Locate the cell with the specified text and output its (X, Y) center coordinate. 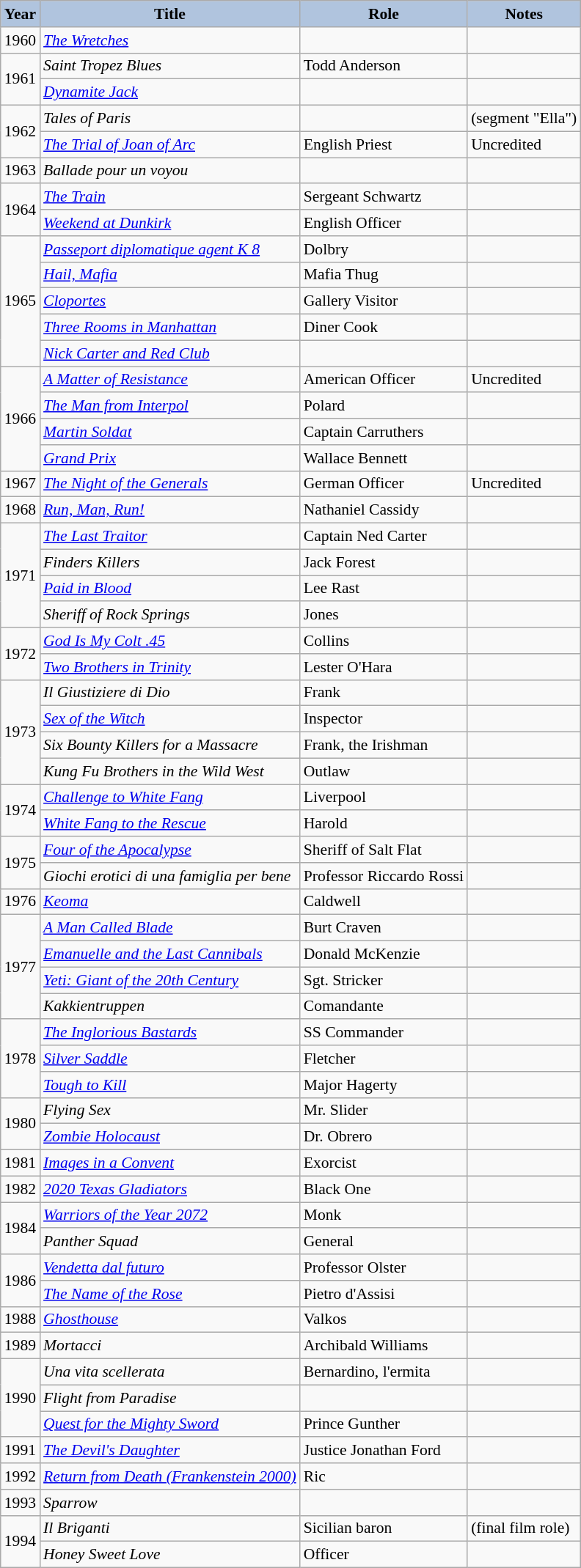
1975 (21, 862)
English Officer (384, 223)
1986 (21, 1280)
1988 (21, 1319)
1966 (21, 419)
Kakkientruppen (170, 1006)
Cloportes (170, 301)
2020 Texas Gladiators (170, 1189)
1982 (21, 1189)
1990 (21, 1399)
Liverpool (384, 798)
Frank (384, 693)
1992 (21, 1476)
(final film role) (524, 1528)
Dolbry (384, 249)
Inspector (384, 719)
Archibald Williams (384, 1346)
1963 (21, 171)
Professor Riccardo Rossi (384, 876)
Jack Forest (384, 562)
English Priest (384, 144)
Black One (384, 1189)
Two Brothers in Trinity (170, 667)
1974 (21, 811)
Weekend at Dunkirk (170, 223)
Tales of Paris (170, 119)
Lee Rast (384, 589)
Passeport diplomatique agent K 8 (170, 249)
Nick Carter and Red Club (170, 353)
Caldwell (384, 902)
1968 (21, 510)
Sheriff of Rock Springs (170, 615)
Captain Carruthers (384, 432)
The Train (170, 197)
God Is My Colt .45 (170, 641)
Martin Soldat (170, 432)
Il Giustiziere di Dio (170, 693)
Dr. Obrero (384, 1137)
Flying Sex (170, 1111)
Grand Prix (170, 458)
Harold (384, 824)
Valkos (384, 1319)
Mr. Slider (384, 1111)
1962 (21, 132)
1967 (21, 484)
Diner Cook (384, 328)
Sex of the Witch (170, 719)
1984 (21, 1229)
1972 (21, 654)
1973 (21, 732)
Collins (384, 641)
Vendetta dal futuro (170, 1267)
Burt Craven (384, 928)
The Last Traitor (170, 537)
Frank, the Irishman (384, 746)
Warriors of the Year 2072 (170, 1215)
A Matter of Resistance (170, 380)
Honey Sweet Love (170, 1555)
German Officer (384, 484)
1977 (21, 967)
Emanuelle and the Last Cannibals (170, 954)
Una vita scellerata (170, 1372)
Paid in Blood (170, 589)
Major Hagerty (384, 1085)
1991 (21, 1451)
Title (170, 14)
Quest for the Mighty Sword (170, 1424)
Comandante (384, 1006)
1993 (21, 1503)
1960 (21, 40)
1994 (21, 1541)
Six Bounty Killers for a Massacre (170, 746)
Nathaniel Cassidy (384, 510)
Panther Squad (170, 1242)
The Trial of Joan of Arc (170, 144)
Sgt. Stricker (384, 980)
Wallace Bennett (384, 458)
1971 (21, 575)
Hail, Mafia (170, 275)
Tough to Kill (170, 1085)
Giochi erotici di una famiglia per bene (170, 876)
Challenge to White Fang (170, 798)
The Inglorious Bastards (170, 1033)
Ballade pour un voyou (170, 171)
Fletcher (384, 1059)
Run, Man, Run! (170, 510)
SS Commander (384, 1033)
Sergeant Schwartz (384, 197)
1976 (21, 902)
Professor Olster (384, 1267)
Notes (524, 14)
1965 (21, 301)
Polard (384, 406)
Three Rooms in Manhattan (170, 328)
The Name of the Rose (170, 1294)
Mafia Thug (384, 275)
A Man Called Blade (170, 928)
Officer (384, 1555)
Monk (384, 1215)
Il Briganti (170, 1528)
Exorcist (384, 1163)
Role (384, 14)
Mortacci (170, 1346)
General (384, 1242)
The Wretches (170, 40)
Lester O'Hara (384, 667)
Ghosthouse (170, 1319)
Jones (384, 615)
Zombie Holocaust (170, 1137)
The Devil's Daughter (170, 1451)
Bernardino, l'ermita (384, 1372)
Dynamite Jack (170, 92)
Kung Fu Brothers in the Wild West (170, 771)
Yeti: Giant of the 20th Century (170, 980)
1980 (21, 1123)
Gallery Visitor (384, 301)
1961 (21, 79)
1978 (21, 1059)
Keoma (170, 902)
White Fang to the Rescue (170, 824)
1981 (21, 1163)
Donald McKenzie (384, 954)
Prince Gunther (384, 1424)
Images in a Convent (170, 1163)
Sheriff of Salt Flat (384, 850)
American Officer (384, 380)
Return from Death (Frankenstein 2000) (170, 1476)
Saint Tropez Blues (170, 66)
1989 (21, 1346)
1964 (21, 210)
Ric (384, 1476)
The Man from Interpol (170, 406)
Silver Saddle (170, 1059)
Flight from Paradise (170, 1398)
Todd Anderson (384, 66)
The Night of the Generals (170, 484)
Outlaw (384, 771)
Captain Ned Carter (384, 537)
Four of the Apocalypse (170, 850)
Pietro d'Assisi (384, 1294)
Justice Jonathan Ford (384, 1451)
Year (21, 14)
Sparrow (170, 1503)
Sicilian baron (384, 1528)
(segment "Ella") (524, 119)
Finders Killers (170, 562)
